Find where the given text appears and provide that cell's center as [X, Y] coordinate. 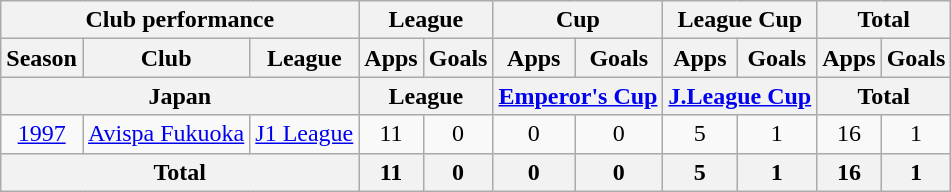
League Cup [740, 20]
1997 [42, 134]
Club [166, 58]
Cup [578, 20]
Club performance [180, 20]
J1 League [304, 134]
Avispa Fukuoka [166, 134]
Season [42, 58]
Japan [180, 96]
Emperor's Cup [578, 96]
J.League Cup [740, 96]
